Find where the given text appears and provide that cell's center as (x, y) coordinate. 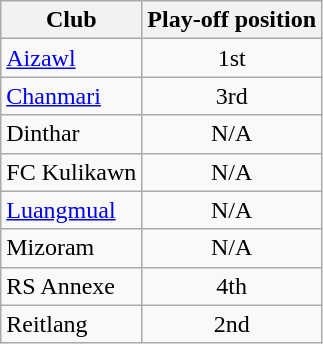
Play-off position (232, 20)
Mizoram (72, 248)
Reitlang (72, 324)
1st (232, 58)
Dinthar (72, 134)
3rd (232, 96)
FC Kulikawn (72, 172)
Club (72, 20)
Aizawl (72, 58)
2nd (232, 324)
4th (232, 286)
Luangmual (72, 210)
Chanmari (72, 96)
RS Annexe (72, 286)
